For the text-containing cell, return its midpoint in [x, y] coordinate format. 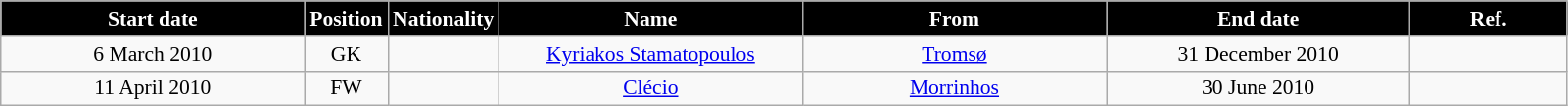
Morrinhos [954, 88]
31 December 2010 [1259, 54]
Ref. [1489, 19]
30 June 2010 [1259, 88]
GK [347, 54]
Start date [153, 19]
End date [1259, 19]
FW [347, 88]
11 April 2010 [153, 88]
Position [347, 19]
Name [650, 19]
From [954, 19]
Tromsø [954, 54]
Kyriakos Stamatopoulos [650, 54]
Nationality [443, 19]
6 March 2010 [153, 54]
Clécio [650, 88]
